Output the (x, y) coordinate of the center of the cell containing the given text.  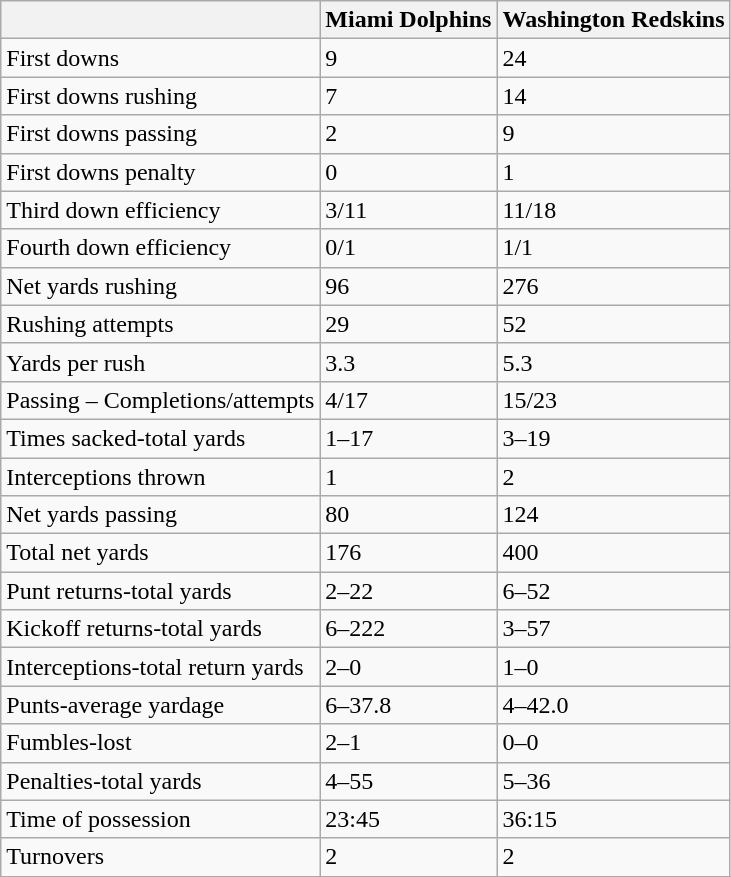
Rushing attempts (160, 324)
3–57 (614, 629)
Punt returns-total yards (160, 591)
Time of possession (160, 819)
80 (408, 515)
Washington Redskins (614, 20)
Kickoff returns-total yards (160, 629)
1–17 (408, 438)
96 (408, 286)
2–22 (408, 591)
First downs (160, 58)
5–36 (614, 781)
1–0 (614, 667)
6–52 (614, 591)
First downs passing (160, 134)
400 (614, 553)
52 (614, 324)
29 (408, 324)
Turnovers (160, 857)
4/17 (408, 400)
Fourth down efficiency (160, 248)
5.3 (614, 362)
3–19 (614, 438)
4–55 (408, 781)
Penalties-total yards (160, 781)
24 (614, 58)
Miami Dolphins (408, 20)
Net yards rushing (160, 286)
Passing – Completions/attempts (160, 400)
Third down efficiency (160, 210)
6–222 (408, 629)
1/1 (614, 248)
0/1 (408, 248)
14 (614, 96)
176 (408, 553)
124 (614, 515)
11/18 (614, 210)
Yards per rush (160, 362)
3/11 (408, 210)
0 (408, 172)
First downs rushing (160, 96)
276 (614, 286)
3.3 (408, 362)
Total net yards (160, 553)
2–1 (408, 743)
2–0 (408, 667)
4–42.0 (614, 705)
Net yards passing (160, 515)
0–0 (614, 743)
Times sacked-total yards (160, 438)
Interceptions-total return yards (160, 667)
23:45 (408, 819)
36:15 (614, 819)
15/23 (614, 400)
Interceptions thrown (160, 477)
First downs penalty (160, 172)
Fumbles-lost (160, 743)
7 (408, 96)
6–37.8 (408, 705)
Punts-average yardage (160, 705)
